Extract the (x, y) coordinate from the center of the cell holding the provided text.  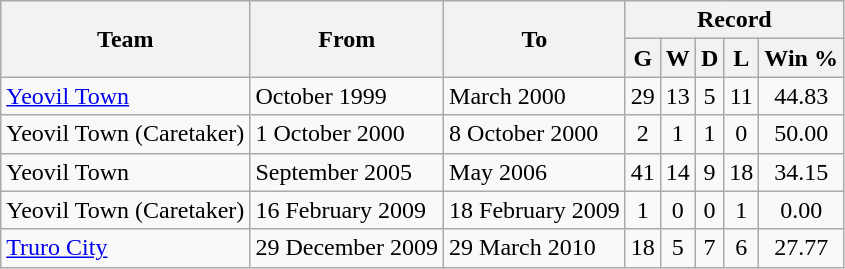
8 October 2000 (535, 134)
D (709, 58)
0.00 (802, 210)
L (742, 58)
18 February 2009 (535, 210)
13 (678, 96)
41 (642, 172)
Truro City (126, 248)
16 February 2009 (347, 210)
11 (742, 96)
6 (742, 248)
October 1999 (347, 96)
March 2000 (535, 96)
September 2005 (347, 172)
2 (642, 134)
To (535, 39)
W (678, 58)
27.77 (802, 248)
29 (642, 96)
7 (709, 248)
34.15 (802, 172)
29 December 2009 (347, 248)
1 October 2000 (347, 134)
Record (734, 20)
Win % (802, 58)
Team (126, 39)
May 2006 (535, 172)
From (347, 39)
9 (709, 172)
14 (678, 172)
50.00 (802, 134)
29 March 2010 (535, 248)
G (642, 58)
44.83 (802, 96)
